For the text-containing cell, return its midpoint in (X, Y) coordinate format. 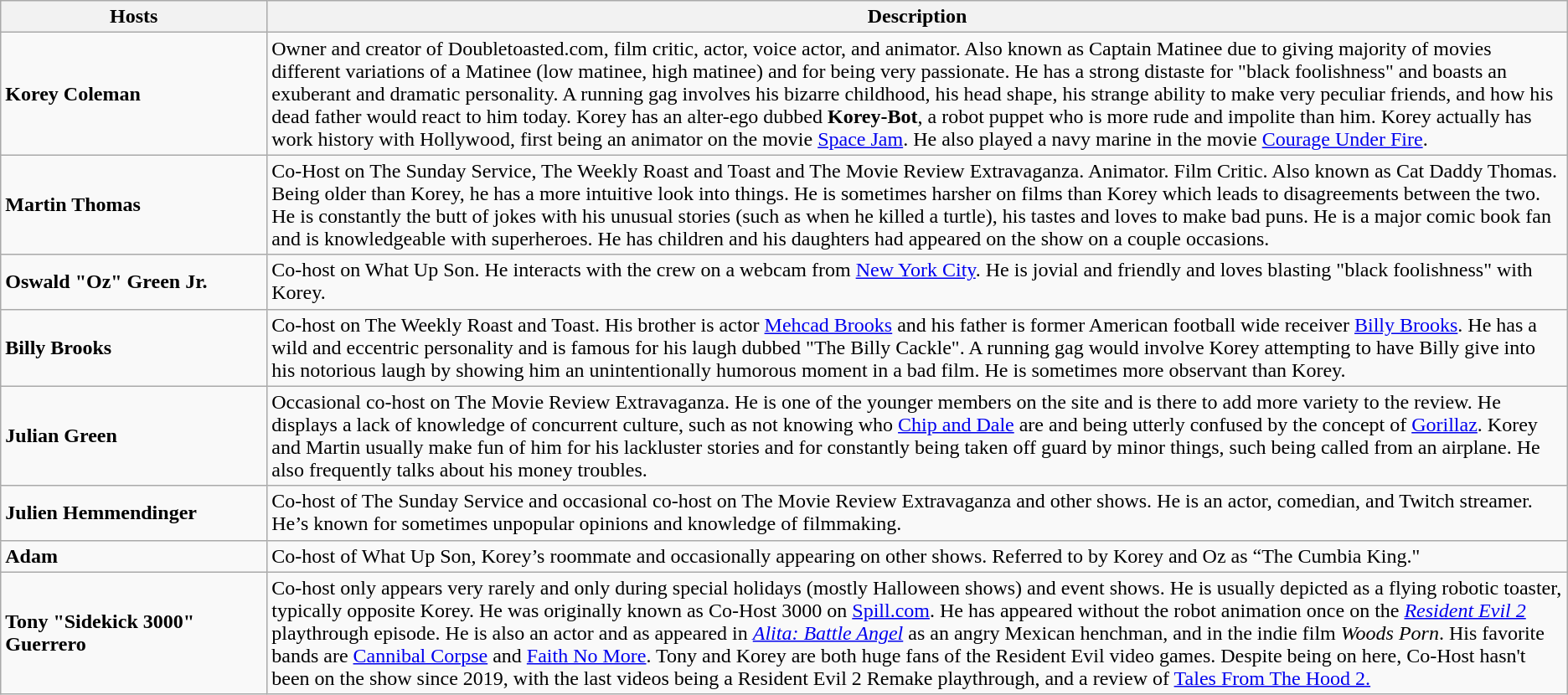
Julien Hemmendinger (134, 512)
Korey Coleman (134, 94)
Billy Brooks (134, 347)
Hosts (134, 17)
Julian Green (134, 435)
Tony "Sidekick 3000" Guerrero (134, 633)
Martin Thomas (134, 204)
Adam (134, 556)
Oswald "Oz" Green Jr. (134, 281)
Description (918, 17)
Co-host of What Up Son, Korey’s roommate and occasionally appearing on other shows. Referred to by Korey and Oz as “The Cumbia King." (918, 556)
